Output the [x, y] coordinate of the center of the cell containing the given text.  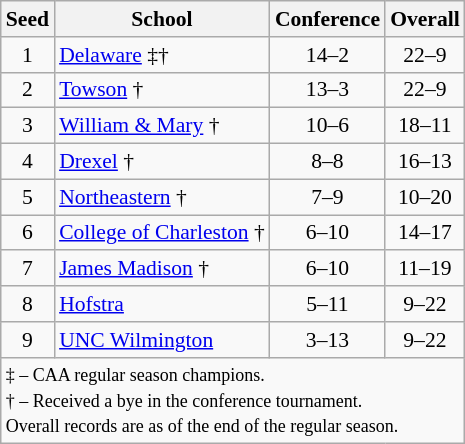
Hofstra [162, 304]
14–2 [328, 55]
7–9 [328, 197]
9 [28, 340]
4 [28, 162]
7 [28, 269]
Towson † [162, 90]
Delaware ‡† [162, 55]
‡ – CAA regular season champions.† – Received a bye in the conference tournament.Overall records are as of the end of the regular season. [233, 400]
14–17 [425, 233]
College of Charleston † [162, 233]
Seed [28, 19]
6 [28, 233]
James Madison † [162, 269]
School [162, 19]
10–20 [425, 197]
Conference [328, 19]
UNC Wilmington [162, 340]
18–11 [425, 126]
5–11 [328, 304]
5 [28, 197]
8–8 [328, 162]
Overall [425, 19]
2 [28, 90]
16–13 [425, 162]
William & Mary † [162, 126]
13–3 [328, 90]
Drexel † [162, 162]
Northeastern † [162, 197]
10–6 [328, 126]
1 [28, 55]
8 [28, 304]
3–13 [328, 340]
11–19 [425, 269]
3 [28, 126]
